Find where the given text appears and provide that cell's center as [x, y] coordinate. 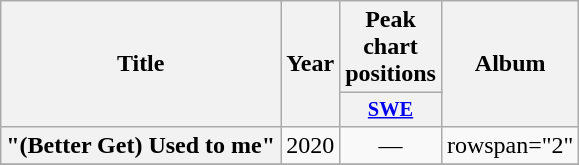
rowspan="2" [510, 145]
"(Better Get) Used to me" [141, 145]
2020 [310, 145]
Title [141, 64]
Album [510, 64]
— [391, 145]
SWE [391, 110]
Year [310, 64]
Peak chart positions [391, 47]
